Search for the cell housing the specified text and yield its [x, y] center coordinate. 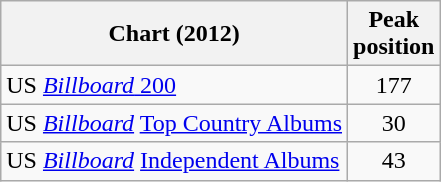
30 [394, 123]
Peakposition [394, 34]
US Billboard Top Country Albums [174, 123]
US Billboard 200 [174, 85]
Chart (2012) [174, 34]
177 [394, 85]
US Billboard Independent Albums [174, 161]
43 [394, 161]
